For the text-containing cell, return its midpoint in [x, y] coordinate format. 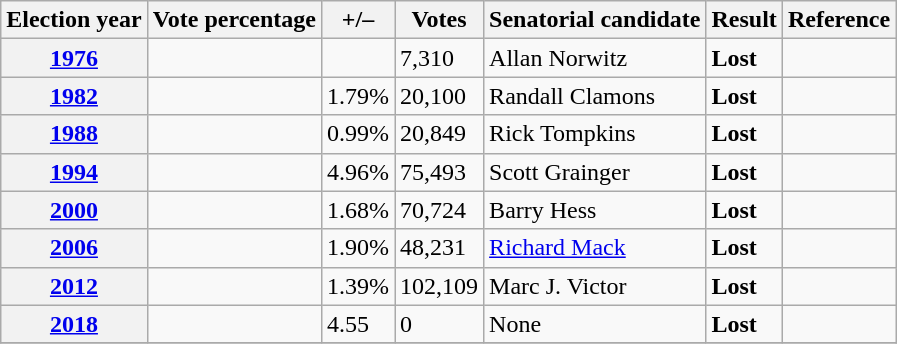
2006 [74, 248]
2012 [74, 286]
20,100 [440, 96]
70,724 [440, 210]
1994 [74, 172]
4.55 [358, 324]
Barry Hess [595, 210]
Rick Tompkins [595, 134]
Richard Mack [595, 248]
4.96% [358, 172]
1976 [74, 58]
2000 [74, 210]
Votes [440, 20]
Senatorial candidate [595, 20]
0 [440, 324]
20,849 [440, 134]
1982 [74, 96]
Election year [74, 20]
2018 [74, 324]
Result [744, 20]
Reference [838, 20]
Allan Norwitz [595, 58]
Scott Grainger [595, 172]
1.68% [358, 210]
Marc J. Victor [595, 286]
1988 [74, 134]
7,310 [440, 58]
None [595, 324]
102,109 [440, 286]
Randall Clamons [595, 96]
Vote percentage [234, 20]
1.39% [358, 286]
1.79% [358, 96]
0.99% [358, 134]
48,231 [440, 248]
75,493 [440, 172]
1.90% [358, 248]
+/– [358, 20]
